Find where the given text appears and provide that cell's center as (x, y) coordinate. 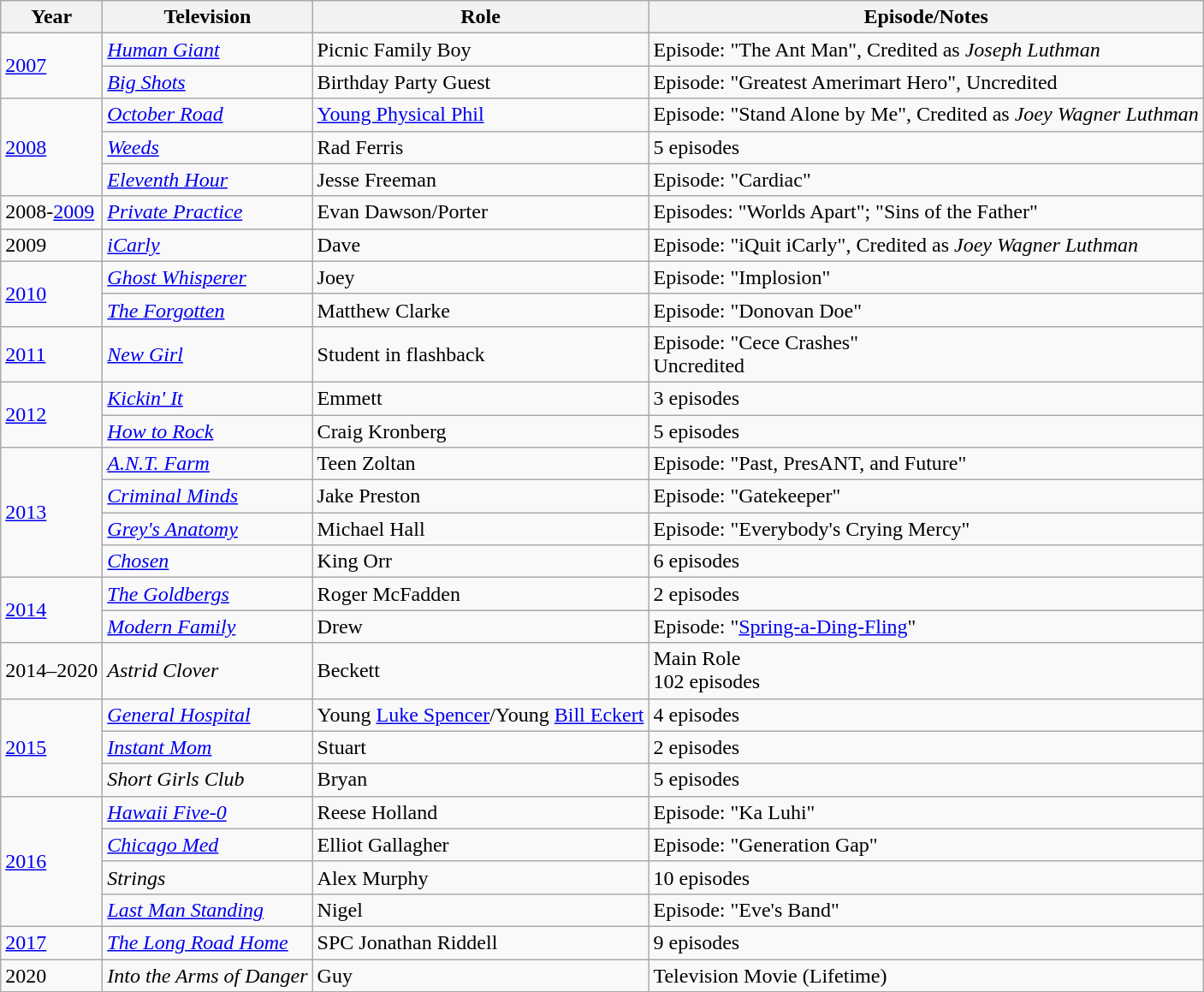
Nigel (481, 910)
Big Shots (207, 82)
Picnic Family Boy (481, 50)
2016 (51, 861)
Emmett (481, 398)
10 episodes (926, 877)
Eleventh Hour (207, 180)
Stuart (481, 747)
Episode: "Everybody's Crying Mercy" (926, 529)
Episode: "Implosion" (926, 277)
Episode: "iQuit iCarly", Credited as Joey Wagner Luthman (926, 245)
King Orr (481, 561)
How to Rock (207, 431)
2012 (51, 414)
Episode: "Donovan Doe" (926, 310)
Episode: "Gatekeeper" (926, 496)
3 episodes (926, 398)
Student in flashback (481, 354)
Episode: "Generation Gap" (926, 845)
6 episodes (926, 561)
Role (481, 17)
9 episodes (926, 942)
Michael Hall (481, 529)
Chicago Med (207, 845)
2014 (51, 610)
The Goldbergs (207, 594)
2011 (51, 354)
Episode: "The Ant Man", Credited as Joseph Luthman (926, 50)
Year (51, 17)
Episode: "Stand Alone by Me", Credited as Joey Wagner Luthman (926, 115)
Evan Dawson/Porter (481, 212)
4 episodes (926, 715)
Craig Kronberg (481, 431)
2014–2020 (51, 671)
SPC Jonathan Riddell (481, 942)
Birthday Party Guest (481, 82)
Roger McFadden (481, 594)
2008 (51, 147)
Short Girls Club (207, 780)
Jesse Freeman (481, 180)
Chosen (207, 561)
Teen Zoltan (481, 464)
A.N.T. Farm (207, 464)
Beckett (481, 671)
New Girl (207, 354)
Into the Arms of Danger (207, 975)
Episode: "Cece Crashes"Uncredited (926, 354)
Episode/Notes (926, 17)
Episodes: "Worlds Apart"; "Sins of the Father" (926, 212)
Jake Preston (481, 496)
Episode: "Cardiac" (926, 180)
Alex Murphy (481, 877)
Drew (481, 627)
Astrid Clover (207, 671)
Bryan (481, 780)
Weeds (207, 147)
Joey (481, 277)
Strings (207, 877)
2008-2009 (51, 212)
Private Practice (207, 212)
Episode: "Eve's Band" (926, 910)
Episode: "Greatest Amerimart Hero", Uncredited (926, 82)
2015 (51, 747)
Guy (481, 975)
2007 (51, 66)
Reese Holland (481, 812)
2017 (51, 942)
Ghost Whisperer (207, 277)
Elliot Gallagher (481, 845)
2013 (51, 513)
Human Giant (207, 50)
The Forgotten (207, 310)
Kickin' It (207, 398)
October Road (207, 115)
2009 (51, 245)
iCarly (207, 245)
Episode: "Past, PresANT, and Future" (926, 464)
2010 (51, 294)
The Long Road Home (207, 942)
Episode: "Spring-a-Ding-Fling" (926, 627)
Hawaii Five-0 (207, 812)
Modern Family (207, 627)
Last Man Standing (207, 910)
General Hospital (207, 715)
Matthew Clarke (481, 310)
Criminal Minds (207, 496)
Television Movie (Lifetime) (926, 975)
Rad Ferris (481, 147)
Episode: "Ka Luhi" (926, 812)
2020 (51, 975)
Main Role102 episodes (926, 671)
Instant Mom (207, 747)
Young Physical Phil (481, 115)
Dave (481, 245)
Young Luke Spencer/Young Bill Eckert (481, 715)
Grey's Anatomy (207, 529)
Television (207, 17)
